Determine the (X, Y) coordinate at the center of the cell enclosing the given text.  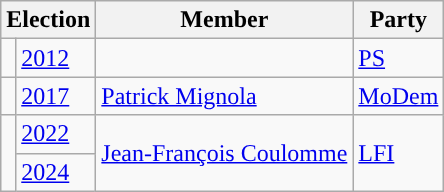
MoDem (398, 96)
Jean-François Coulomme (224, 153)
Election (48, 20)
Party (398, 20)
2017 (56, 96)
Member (224, 20)
PS (398, 58)
2012 (56, 58)
Patrick Mignola (224, 96)
2024 (56, 172)
2022 (56, 134)
LFI (398, 153)
